From the cell containing the given text, extract its center point as (x, y) coordinate. 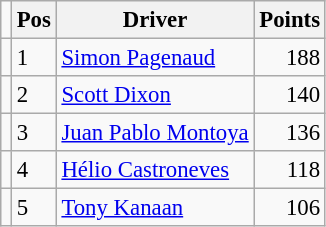
Points (290, 20)
Tony Kanaan (155, 208)
136 (290, 133)
4 (34, 170)
3 (34, 133)
Juan Pablo Montoya (155, 133)
Simon Pagenaud (155, 58)
188 (290, 58)
106 (290, 208)
118 (290, 170)
1 (34, 58)
Driver (155, 20)
140 (290, 95)
5 (34, 208)
Hélio Castroneves (155, 170)
Scott Dixon (155, 95)
Pos (34, 20)
2 (34, 95)
